Locate the cell with the specified text and output its [x, y] center coordinate. 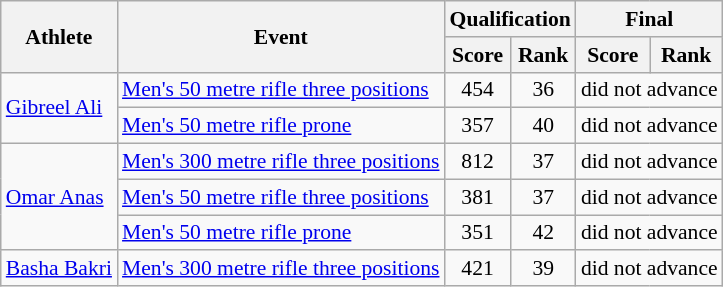
421 [478, 269]
Basha Bakri [59, 269]
351 [478, 233]
Event [281, 36]
40 [544, 126]
Gibreel Ali [59, 108]
42 [544, 233]
812 [478, 162]
39 [544, 269]
36 [544, 90]
Final [650, 19]
454 [478, 90]
Qualification [510, 19]
381 [478, 197]
357 [478, 126]
Omar Anas [59, 198]
Athlete [59, 36]
